Locate the cell with the specified text and output its [x, y] center coordinate. 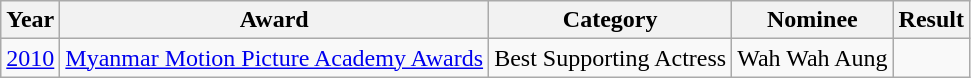
Year [30, 20]
Category [610, 20]
Best Supporting Actress [610, 58]
Nominee [812, 20]
2010 [30, 58]
Myanmar Motion Picture Academy Awards [274, 58]
Result [931, 20]
Award [274, 20]
Wah Wah Aung [812, 58]
